Scan for the cell matching the given text and deliver its [x, y] coordinate at center. 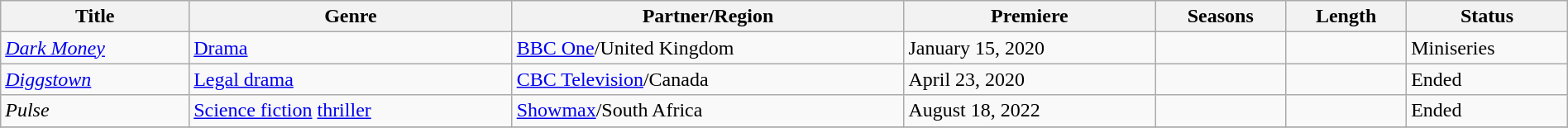
Partner/Region [708, 17]
Pulse [95, 111]
August 18, 2022 [1030, 111]
Miniseries [1487, 48]
Status [1487, 17]
Showmax/South Africa [708, 111]
Seasons [1221, 17]
April 23, 2020 [1030, 79]
BBC One/United Kingdom [708, 48]
Dark Money [95, 48]
Length [1346, 17]
Science fiction thriller [351, 111]
Drama [351, 48]
Diggstown [95, 79]
January 15, 2020 [1030, 48]
CBC Television/Canada [708, 79]
Genre [351, 17]
Title [95, 17]
Premiere [1030, 17]
Legal drama [351, 79]
